Find where the given text appears and provide that cell's center as [X, Y] coordinate. 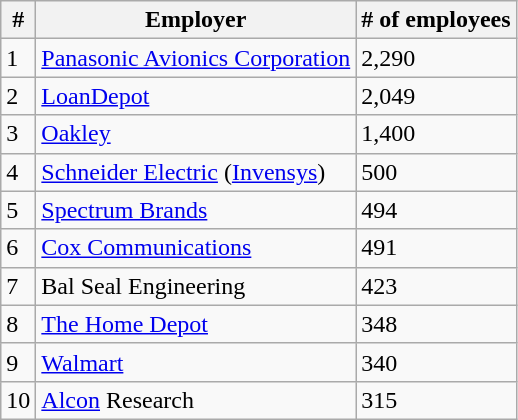
494 [436, 210]
1,400 [436, 134]
Oakley [196, 134]
8 [18, 324]
423 [436, 286]
2 [18, 96]
10 [18, 400]
Bal Seal Engineering [196, 286]
Alcon Research [196, 400]
5 [18, 210]
4 [18, 172]
Panasonic Avionics Corporation [196, 58]
The Home Depot [196, 324]
491 [436, 248]
Employer [196, 20]
340 [436, 362]
Walmart [196, 362]
# of employees [436, 20]
2,290 [436, 58]
# [18, 20]
2,049 [436, 96]
1 [18, 58]
Cox Communications [196, 248]
7 [18, 286]
348 [436, 324]
3 [18, 134]
LoanDepot [196, 96]
315 [436, 400]
9 [18, 362]
500 [436, 172]
Spectrum Brands [196, 210]
Schneider Electric (Invensys) [196, 172]
6 [18, 248]
